Pinpoint the cell where the given text exists, returning its (x, y) midpoint coordinate. 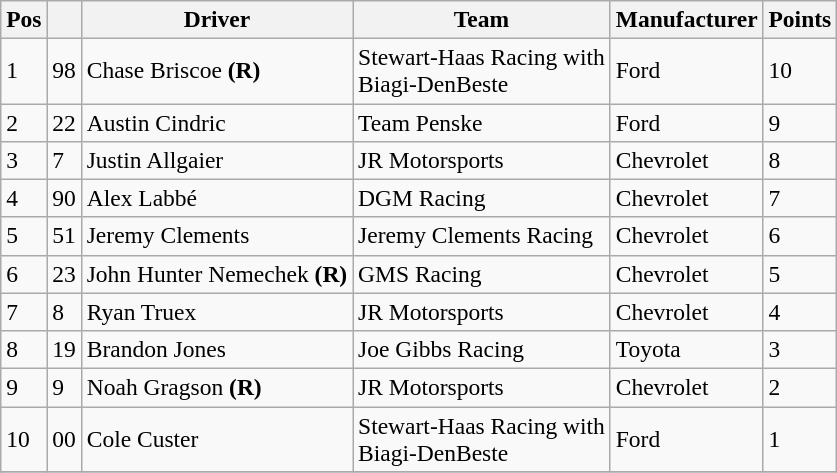
Austin Cindric (216, 122)
Jeremy Clements Racing (482, 236)
90 (64, 198)
Justin Allgaier (216, 160)
00 (64, 438)
DGM Racing (482, 198)
19 (64, 349)
23 (64, 274)
Alex Labbé (216, 198)
Pos (24, 19)
GMS Racing (482, 274)
Points (800, 19)
Cole Custer (216, 438)
Jeremy Clements (216, 236)
Brandon Jones (216, 349)
51 (64, 236)
Toyota (686, 349)
Team Penske (482, 122)
Joe Gibbs Racing (482, 349)
98 (64, 70)
Manufacturer (686, 19)
22 (64, 122)
Team (482, 19)
Ryan Truex (216, 312)
John Hunter Nemechek (R) (216, 274)
Driver (216, 19)
Noah Gragson (R) (216, 387)
Chase Briscoe (R) (216, 70)
